Return the [X, Y] coordinate for the center point of the cell that contains the specified text.  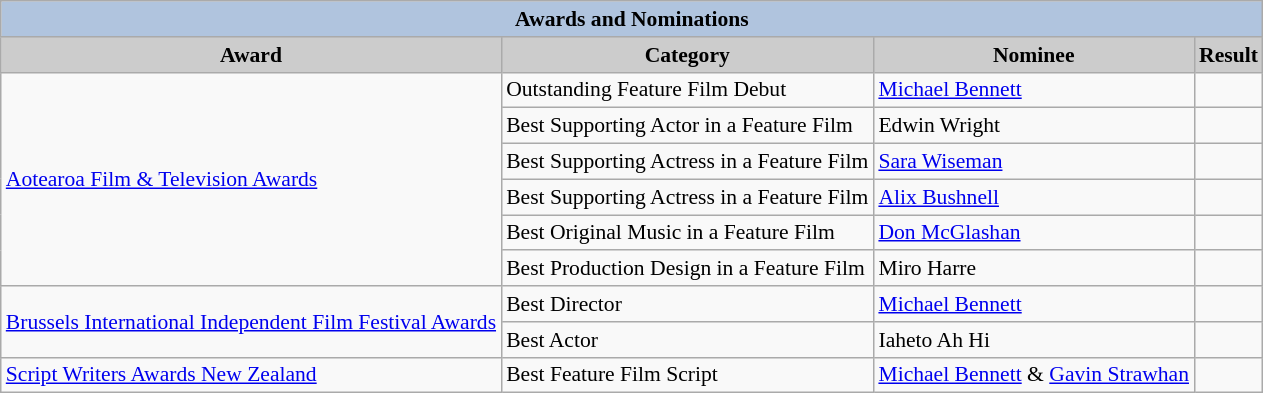
Awards and Nominations [632, 19]
Iaheto Ah Hi [1034, 340]
Best Production Design in a Feature Film [687, 269]
Alix Bushnell [1034, 197]
Award [251, 55]
Result [1228, 55]
Best Original Music in a Feature Film [687, 233]
Brussels International Independent Film Festival Awards [251, 322]
Edwin Wright [1034, 126]
Best Director [687, 304]
Best Supporting Actor in a Feature Film [687, 126]
Best Actor [687, 340]
Sara Wiseman [1034, 162]
Category [687, 55]
Michael Bennett & Gavin Strawhan [1034, 375]
Miro Harre [1034, 269]
Don McGlashan [1034, 233]
Aotearoa Film & Television Awards [251, 179]
Nominee [1034, 55]
Outstanding Feature Film Debut [687, 90]
Script Writers Awards New Zealand [251, 375]
Best Feature Film Script [687, 375]
